Determine the (X, Y) coordinate at the center of the cell enclosing the given text.  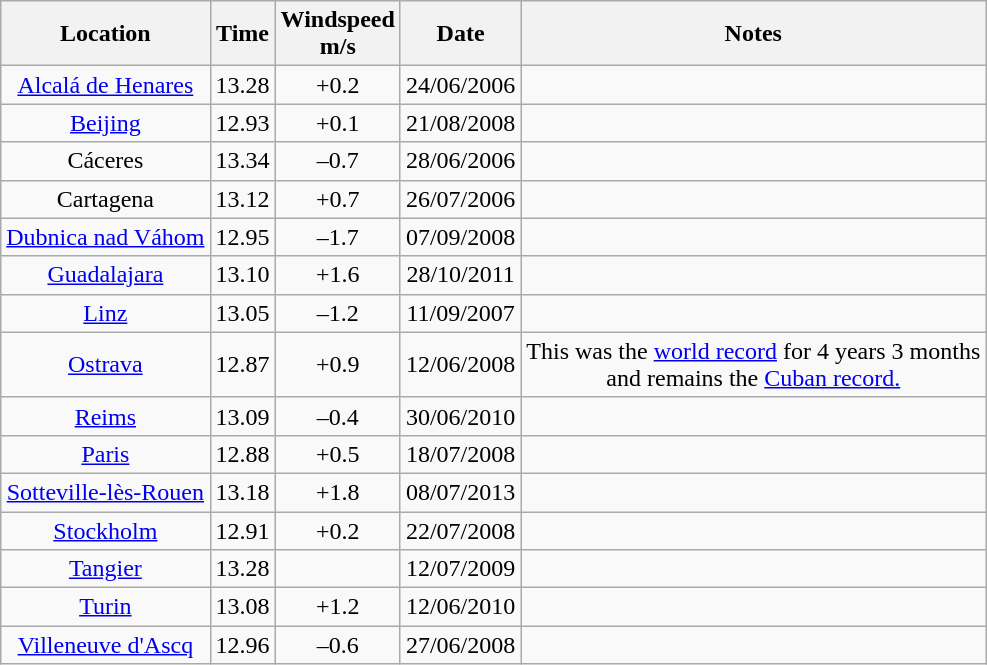
12.91 (242, 531)
Ostrava (106, 364)
13.34 (242, 161)
28/10/2011 (460, 275)
22/07/2008 (460, 531)
Tangier (106, 569)
13.09 (242, 416)
12.95 (242, 237)
Paris (106, 454)
12/06/2008 (460, 364)
–0.7 (338, 161)
This was the world record for 4 years 3 monthsand remains the Cuban record. (754, 364)
13.12 (242, 199)
13.05 (242, 313)
–0.4 (338, 416)
Cáceres (106, 161)
13.08 (242, 607)
Notes (754, 34)
+0.1 (338, 123)
+0.5 (338, 454)
12.88 (242, 454)
12.87 (242, 364)
07/09/2008 (460, 237)
–1.2 (338, 313)
+0.9 (338, 364)
12/07/2009 (460, 569)
28/06/2006 (460, 161)
Time (242, 34)
Dubnica nad Váhom (106, 237)
Reims (106, 416)
Date (460, 34)
+1.8 (338, 492)
24/06/2006 (460, 85)
Villeneuve d'Ascq (106, 645)
30/06/2010 (460, 416)
26/07/2006 (460, 199)
Guadalajara (106, 275)
21/08/2008 (460, 123)
Stockholm (106, 531)
27/06/2008 (460, 645)
Linz (106, 313)
13.18 (242, 492)
11/09/2007 (460, 313)
Windspeedm/s (338, 34)
+0.7 (338, 199)
+1.2 (338, 607)
Alcalá de Henares (106, 85)
12.96 (242, 645)
Turin (106, 607)
12.93 (242, 123)
Beijing (106, 123)
12/06/2010 (460, 607)
08/07/2013 (460, 492)
+1.6 (338, 275)
–1.7 (338, 237)
Sotteville-lès-Rouen (106, 492)
13.10 (242, 275)
–0.6 (338, 645)
18/07/2008 (460, 454)
Cartagena (106, 199)
Location (106, 34)
